Pinpoint the cell where the given text exists, returning its (X, Y) midpoint coordinate. 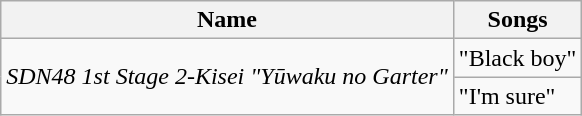
"I'm sure" (518, 96)
Name (228, 20)
"Black boy" (518, 58)
Songs (518, 20)
SDN48 1st Stage 2-Kisei "Yūwaku no Garter" (228, 77)
